Return [x, y] of the center of cell containing provided text 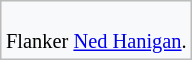
Flanker Ned Hanigan. [96, 30]
